Detect which cell encompasses the target text, then output its [x, y] center coordinate. 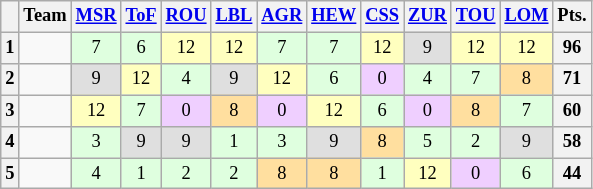
HEW [334, 16]
96 [572, 48]
Pts. [572, 16]
ROU [186, 16]
60 [572, 110]
TOU [476, 16]
CSS [382, 16]
Team [45, 16]
58 [572, 142]
LOM [526, 16]
ToF [141, 16]
MSR [96, 16]
LBL [234, 16]
44 [572, 174]
ZUR [428, 16]
AGR [282, 16]
71 [572, 80]
